Locate the cell with the specified text and output its [x, y] center coordinate. 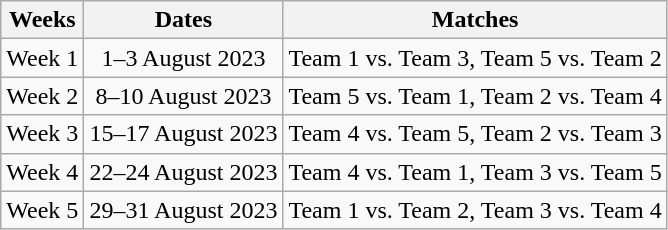
1–3 August 2023 [184, 58]
15–17 August 2023 [184, 134]
Week 3 [42, 134]
Week 5 [42, 210]
Team 1 vs. Team 3, Team 5 vs. Team 2 [475, 58]
Weeks [42, 20]
29–31 August 2023 [184, 210]
Matches [475, 20]
8–10 August 2023 [184, 96]
Dates [184, 20]
Week 1 [42, 58]
22–24 August 2023 [184, 172]
Week 2 [42, 96]
Team 4 vs. Team 5, Team 2 vs. Team 3 [475, 134]
Week 4 [42, 172]
Team 4 vs. Team 1, Team 3 vs. Team 5 [475, 172]
Team 5 vs. Team 1, Team 2 vs. Team 4 [475, 96]
Team 1 vs. Team 2, Team 3 vs. Team 4 [475, 210]
